Extract the (x, y) coordinate from the center of the cell holding the provided text.  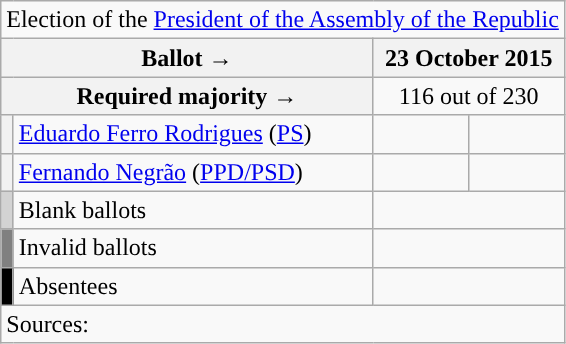
Ballot → (187, 58)
23 October 2015 (468, 58)
Invalid ballots (193, 248)
Sources: (283, 324)
Fernando Negrão (PPD/PSD) (193, 172)
Blank ballots (193, 210)
Eduardo Ferro Rodrigues (PS) (193, 134)
Required majority → (187, 96)
116 out of 230 (468, 96)
Absentees (193, 286)
Election of the President of the Assembly of the Republic (283, 20)
